From the cell containing the given text, extract its center point as [x, y] coordinate. 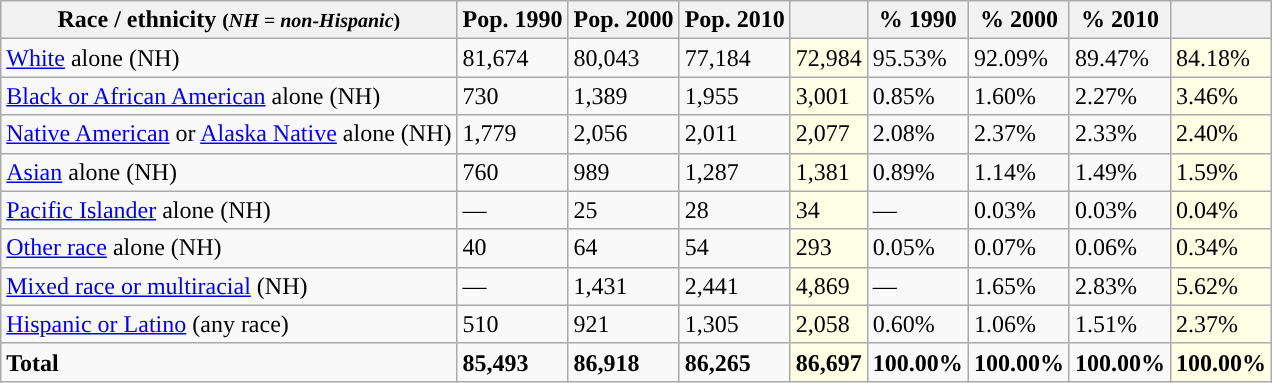
86,265 [734, 362]
28 [734, 210]
0.07% [1018, 248]
2.08% [918, 134]
1,955 [734, 96]
64 [624, 248]
81,674 [512, 58]
730 [512, 96]
2.83% [1120, 286]
2.33% [1120, 134]
0.60% [918, 324]
1.59% [1220, 172]
86,918 [624, 362]
Other race alone (NH) [229, 248]
1.60% [1018, 96]
0.85% [918, 96]
Black or African American alone (NH) [229, 96]
2,056 [624, 134]
% 2010 [1120, 20]
2.27% [1120, 96]
Race / ethnicity (NH = non-Hispanic) [229, 20]
72,984 [828, 58]
1,389 [624, 96]
Pop. 1990 [512, 20]
Native American or Alaska Native alone (NH) [229, 134]
5.62% [1220, 286]
White alone (NH) [229, 58]
2,058 [828, 324]
Pacific Islander alone (NH) [229, 210]
0.04% [1220, 210]
989 [624, 172]
84.18% [1220, 58]
% 2000 [1018, 20]
0.05% [918, 248]
921 [624, 324]
95.53% [918, 58]
293 [828, 248]
1.49% [1120, 172]
40 [512, 248]
0.06% [1120, 248]
25 [624, 210]
1.65% [1018, 286]
510 [512, 324]
54 [734, 248]
0.89% [918, 172]
1.51% [1120, 324]
Pop. 2000 [624, 20]
1,431 [624, 286]
3.46% [1220, 96]
Hispanic or Latino (any race) [229, 324]
86,697 [828, 362]
34 [828, 210]
3,001 [828, 96]
2,077 [828, 134]
1.06% [1018, 324]
Mixed race or multiracial (NH) [229, 286]
1,305 [734, 324]
77,184 [734, 58]
92.09% [1018, 58]
85,493 [512, 362]
2.40% [1220, 134]
80,043 [624, 58]
1,287 [734, 172]
2,441 [734, 286]
Pop. 2010 [734, 20]
% 1990 [918, 20]
Asian alone (NH) [229, 172]
1,779 [512, 134]
89.47% [1120, 58]
Total [229, 362]
1,381 [828, 172]
0.34% [1220, 248]
4,869 [828, 286]
2,011 [734, 134]
760 [512, 172]
1.14% [1018, 172]
